Provide the [X, Y] coordinate of the cell's center where the given text is located.  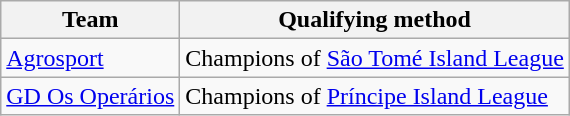
Team [90, 20]
GD Os Operários [90, 96]
Agrosport [90, 58]
Qualifying method [375, 20]
Champions of São Tomé Island League [375, 58]
Champions of Príncipe Island League [375, 96]
